Scan for the cell matching the given text and deliver its (X, Y) coordinate at center. 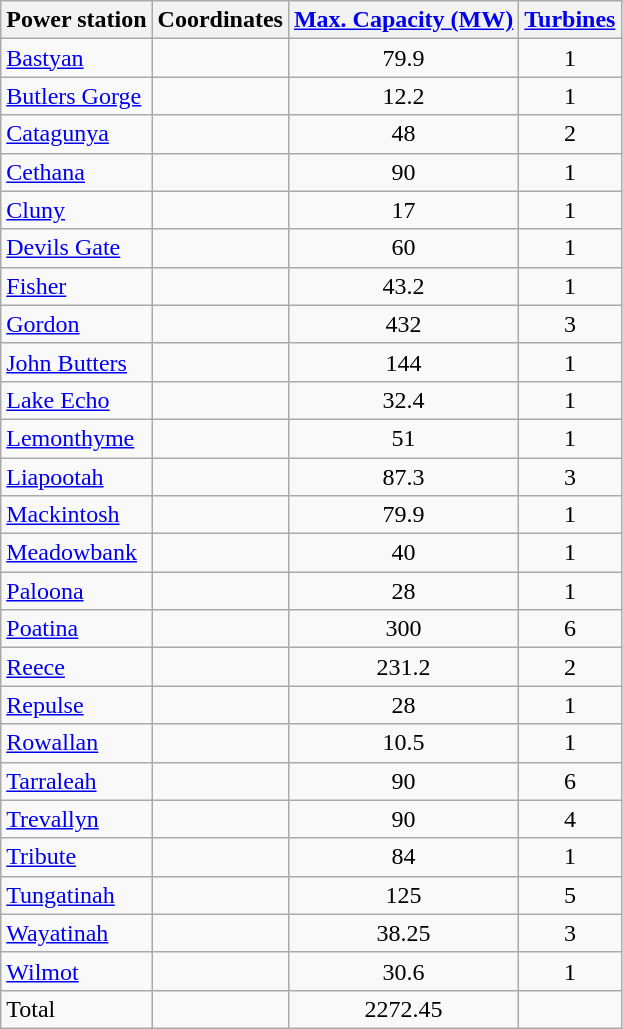
Rowallan (76, 743)
432 (403, 324)
Gordon (76, 324)
Cluny (76, 210)
Bastyan (76, 58)
Cethana (76, 172)
John Butters (76, 362)
60 (403, 248)
2272.45 (403, 1009)
231.2 (403, 667)
Butlers Gorge (76, 96)
144 (403, 362)
Paloona (76, 591)
Max. Capacity (MW) (403, 20)
Poatina (76, 629)
51 (403, 438)
Fisher (76, 286)
Coordinates (220, 20)
Lake Echo (76, 400)
17 (403, 210)
Turbines (570, 20)
40 (403, 553)
Lemonthyme (76, 438)
48 (403, 134)
Tribute (76, 857)
Catagunya (76, 134)
32.4 (403, 400)
38.25 (403, 933)
12.2 (403, 96)
Tungatinah (76, 895)
Mackintosh (76, 515)
Liapootah (76, 477)
300 (403, 629)
Power station (76, 20)
Reece (76, 667)
125 (403, 895)
Wilmot (76, 971)
Meadowbank (76, 553)
43.2 (403, 286)
Total (76, 1009)
Tarraleah (76, 781)
30.6 (403, 971)
87.3 (403, 477)
Wayatinah (76, 933)
5 (570, 895)
Repulse (76, 705)
Devils Gate (76, 248)
Trevallyn (76, 819)
4 (570, 819)
10.5 (403, 743)
84 (403, 857)
